Provide the [x, y] coordinate of the cell's center where the given text is located.  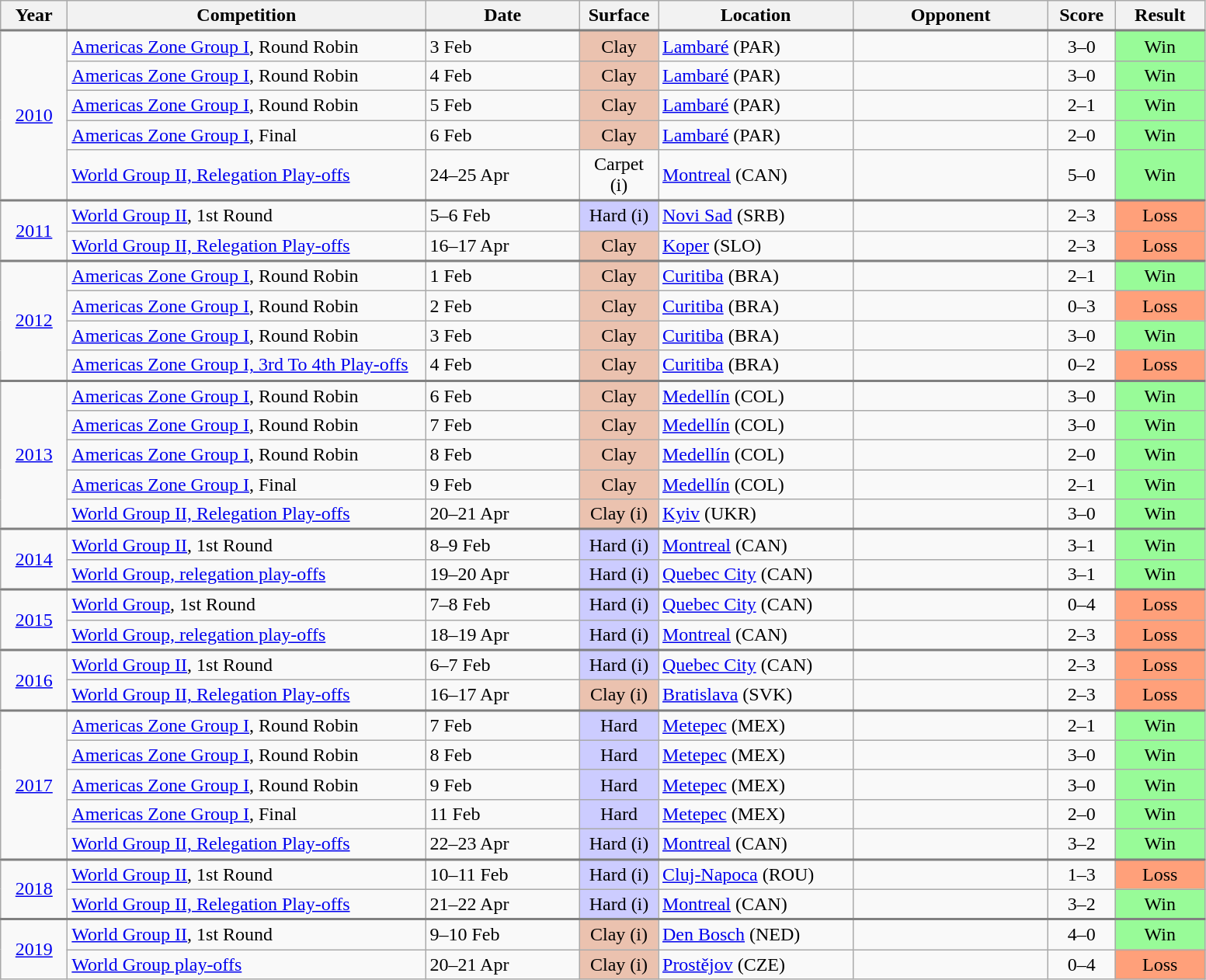
Year [34, 16]
Result [1160, 16]
World Group play-offs [247, 964]
2019 [34, 949]
5 Feb [503, 105]
7–8 Feb [503, 604]
2013 [34, 455]
2010 [34, 116]
2014 [34, 560]
Koper (SLO) [756, 245]
Carpet (i) [618, 175]
Kyiv (UKR) [756, 514]
5–6 Feb [503, 216]
22–23 Apr [503, 843]
Americas Zone Group I, 3rd To 4th Play-offs [247, 365]
World Group, 1st Round [247, 604]
24–25 Apr [503, 175]
0–3 [1082, 306]
1–3 [1082, 874]
9–10 Feb [503, 935]
2018 [34, 889]
Date [503, 16]
6–7 Feb [503, 665]
21–22 Apr [503, 904]
2 Feb [503, 306]
18–19 Apr [503, 635]
19–20 Apr [503, 575]
Competition [247, 16]
Prostějov (CZE) [756, 964]
1 Feb [503, 276]
Opponent [951, 16]
10–11 Feb [503, 874]
2016 [34, 680]
Den Bosch (NED) [756, 935]
2015 [34, 620]
Surface [618, 16]
2012 [34, 321]
Novi Sad (SRB) [756, 216]
Cluj-Napoca (ROU) [756, 874]
5–0 [1082, 175]
11 Feb [503, 814]
Location [756, 16]
0–2 [1082, 365]
2011 [34, 231]
8–9 Feb [503, 545]
4–0 [1082, 935]
Bratislava (SVK) [756, 696]
2017 [34, 784]
Score [1082, 16]
